Return the [X, Y] coordinate for the center point of the cell that contains the specified text.  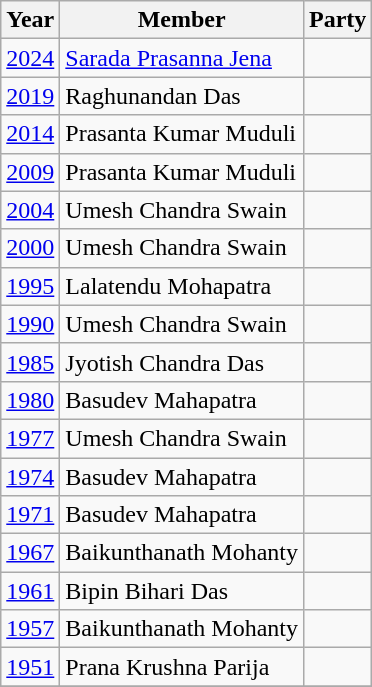
1990 [30, 324]
1971 [30, 515]
Jyotish Chandra Das [182, 362]
1957 [30, 629]
2019 [30, 96]
1967 [30, 553]
1985 [30, 362]
2009 [30, 172]
Prana Krushna Parija [182, 667]
2004 [30, 210]
1951 [30, 667]
Year [30, 20]
Lalatendu Mohapatra [182, 286]
Raghunandan Das [182, 96]
Sarada Prasanna Jena [182, 58]
Member [182, 20]
1995 [30, 286]
2024 [30, 58]
Bipin Bihari Das [182, 591]
2000 [30, 248]
1974 [30, 477]
1980 [30, 400]
1961 [30, 591]
2014 [30, 134]
1977 [30, 438]
Party [338, 20]
